Determine the [x, y] coordinate at the center of the cell enclosing the given text.  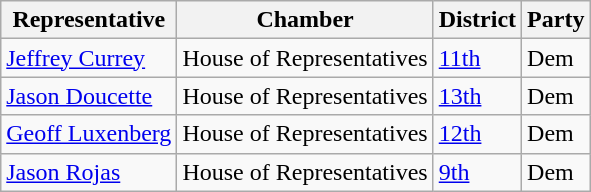
Geoff Luxenberg [89, 134]
Jason Doucette [89, 96]
13th [477, 96]
District [477, 20]
Jeffrey Currey [89, 58]
11th [477, 58]
Representative [89, 20]
9th [477, 172]
Jason Rojas [89, 172]
12th [477, 134]
Party [556, 20]
Chamber [305, 20]
